Extract the [x, y] coordinate from the center of the cell holding the provided text.  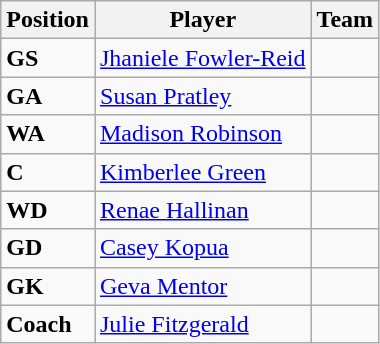
Jhaniele Fowler-Reid [202, 58]
Position [48, 20]
GK [48, 286]
GD [48, 248]
Team [345, 20]
GS [48, 58]
Coach [48, 324]
C [48, 172]
Kimberlee Green [202, 172]
Geva Mentor [202, 286]
Madison Robinson [202, 134]
WD [48, 210]
Player [202, 20]
Susan Pratley [202, 96]
WA [48, 134]
Renae Hallinan [202, 210]
Casey Kopua [202, 248]
Julie Fitzgerald [202, 324]
GA [48, 96]
